Determine the (x, y) coordinate at the center of the cell enclosing the given text.  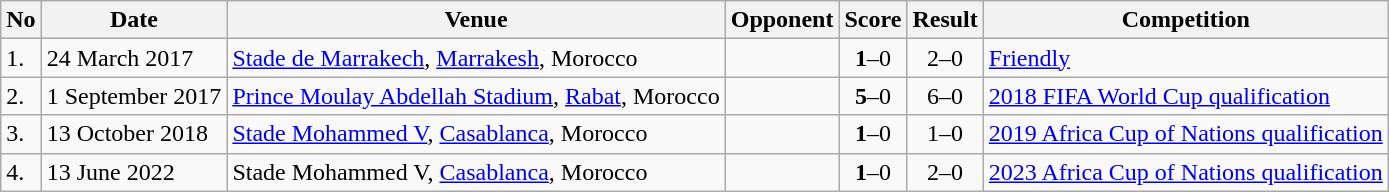
2. (21, 96)
4. (21, 172)
Score (873, 20)
Opponent (782, 20)
Venue (476, 20)
2019 Africa Cup of Nations qualification (1186, 134)
Result (945, 20)
Friendly (1186, 58)
6–0 (945, 96)
13 October 2018 (134, 134)
2018 FIFA World Cup qualification (1186, 96)
No (21, 20)
24 March 2017 (134, 58)
1 September 2017 (134, 96)
1. (21, 58)
Stade de Marrakech, Marrakesh, Morocco (476, 58)
13 June 2022 (134, 172)
5–0 (873, 96)
Date (134, 20)
2023 Africa Cup of Nations qualification (1186, 172)
Competition (1186, 20)
Prince Moulay Abdellah Stadium, Rabat, Morocco (476, 96)
3. (21, 134)
